Return the (x, y) coordinate for the center point of the cell that contains the specified text.  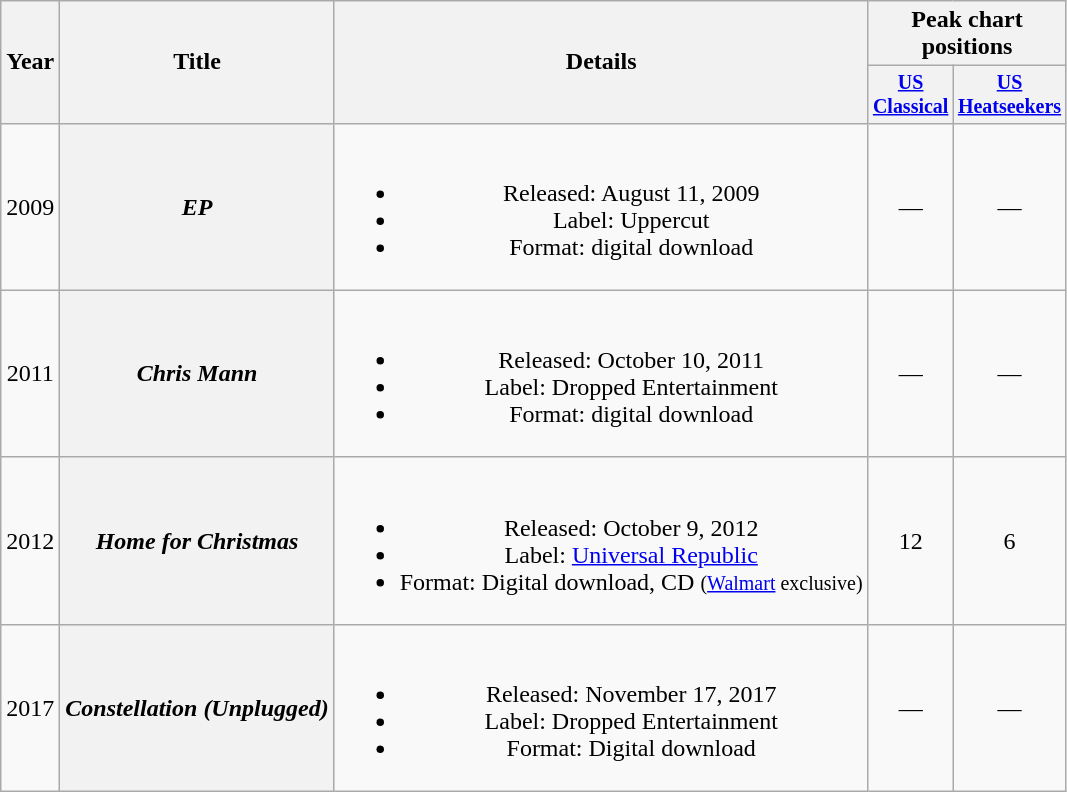
12 (910, 540)
Chris Mann (197, 374)
EP (197, 206)
Released: October 9, 2012Label: Universal RepublicFormat: Digital download, CD (Walmart exclusive) (601, 540)
USHeatseekers (1010, 94)
USClassical (910, 94)
2012 (30, 540)
6 (1010, 540)
Released: November 17, 2017Label: Dropped EntertainmentFormat: Digital download (601, 708)
2009 (30, 206)
Home for Christmas (197, 540)
Title (197, 62)
Year (30, 62)
Constellation (Unplugged) (197, 708)
2017 (30, 708)
2011 (30, 374)
Released: October 10, 2011Label: Dropped EntertainmentFormat: digital download (601, 374)
Peak chartpositions (967, 34)
Released: August 11, 2009Label: UppercutFormat: digital download (601, 206)
Details (601, 62)
